Extract the [x, y] coordinate from the center of the cell holding the provided text.  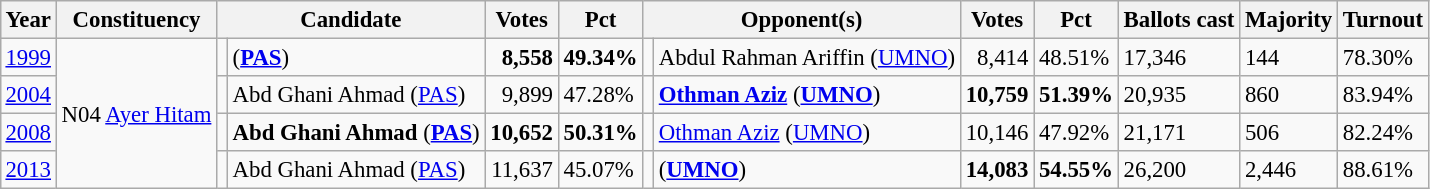
9,899 [522, 95]
10,146 [996, 133]
Year [28, 20]
(UMNO) [806, 170]
1999 [28, 57]
51.39% [1076, 95]
20,935 [1178, 95]
Majority [1289, 20]
Ballots cast [1178, 20]
45.07% [600, 170]
78.30% [1384, 57]
2004 [28, 95]
506 [1289, 133]
21,171 [1178, 133]
Candidate [351, 20]
88.61% [1384, 170]
83.94% [1384, 95]
50.31% [600, 133]
54.55% [1076, 170]
860 [1289, 95]
47.28% [600, 95]
Turnout [1384, 20]
2,446 [1289, 170]
Constituency [136, 20]
11,637 [522, 170]
48.51% [1076, 57]
82.24% [1384, 133]
8,414 [996, 57]
26,200 [1178, 170]
144 [1289, 57]
Opponent(s) [802, 20]
Abdul Rahman Ariffin (UMNO) [806, 57]
8,558 [522, 57]
14,083 [996, 170]
(PAS) [356, 57]
2013 [28, 170]
47.92% [1076, 133]
17,346 [1178, 57]
2008 [28, 133]
49.34% [600, 57]
N04 Ayer Hitam [136, 113]
10,759 [996, 95]
10,652 [522, 133]
